Extract the [X, Y] coordinate from the center of the cell holding the provided text.  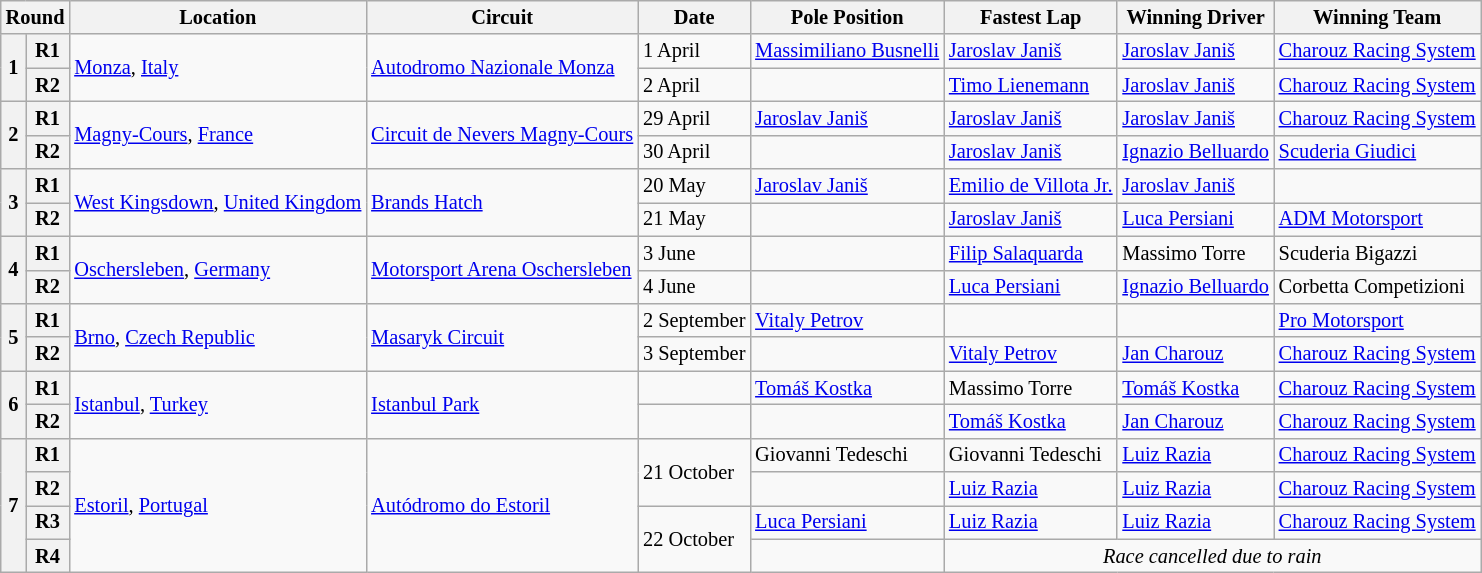
2 [14, 134]
West Kingsdown, United Kingdom [218, 202]
Brands Hatch [502, 202]
29 April [694, 118]
Round [36, 17]
Autódromo do Estoril [502, 506]
1 April [694, 51]
21 October [694, 472]
30 April [694, 152]
3 June [694, 253]
2 September [694, 320]
1 [14, 68]
Massimiliano Busnelli [847, 51]
Winning Driver [1195, 17]
21 May [694, 219]
Masaryk Circuit [502, 336]
Corbetta Competizioni [1378, 287]
Winning Team [1378, 17]
7 [14, 506]
Pole Position [847, 17]
R4 [48, 556]
Brno, Czech Republic [218, 336]
Scuderia Bigazzi [1378, 253]
Fastest Lap [1030, 17]
Date [694, 17]
3 [14, 202]
3 September [694, 354]
Oschersleben, Germany [218, 270]
Emilio de Villota Jr. [1030, 186]
Pro Motorsport [1378, 320]
22 October [694, 538]
Motorsport Arena Oschersleben [502, 270]
Magny-Cours, France [218, 134]
Location [218, 17]
Circuit [502, 17]
Istanbul Park [502, 404]
Istanbul, Turkey [218, 404]
20 May [694, 186]
Scuderia Giudici [1378, 152]
Circuit de Nevers Magny-Cours [502, 134]
Timo Lienemann [1030, 85]
Autodromo Nazionale Monza [502, 68]
Monza, Italy [218, 68]
4 June [694, 287]
Filip Salaquarda [1030, 253]
2 April [694, 85]
Race cancelled due to rain [1212, 556]
R3 [48, 522]
5 [14, 336]
ADM Motorsport [1378, 219]
Estoril, Portugal [218, 506]
4 [14, 270]
6 [14, 404]
